Return the (X, Y) coordinate for the center point of the cell that contains the specified text.  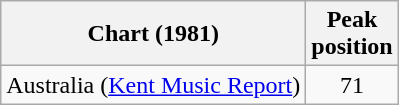
Peakposition (352, 34)
71 (352, 85)
Australia (Kent Music Report) (154, 85)
Chart (1981) (154, 34)
